Identify which cell holds the provided text, then report its (X, Y) central coordinate. 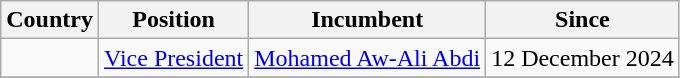
Country (50, 20)
Incumbent (368, 20)
Vice President (173, 58)
Mohamed Aw-Ali Abdi (368, 58)
Position (173, 20)
12 December 2024 (583, 58)
Since (583, 20)
